Locate the cell with the specified text and output its (X, Y) center coordinate. 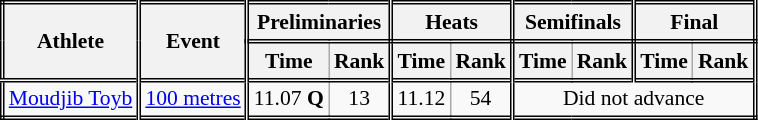
Preliminaries (319, 22)
54 (481, 100)
Heats (452, 22)
13 (360, 100)
Did not advance (633, 100)
100 metres (193, 100)
Event (193, 42)
Moudjib Toyb (70, 100)
Final (694, 22)
Semifinals (572, 22)
11.12 (420, 100)
11.07 Q (288, 100)
Athlete (70, 42)
